Extract the [x, y] coordinate from the center of the cell holding the provided text.  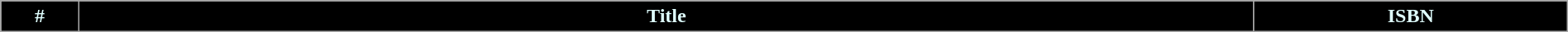
ISBN [1411, 16]
# [40, 16]
Title [667, 16]
